Identify which cell holds the provided text, then report its (X, Y) central coordinate. 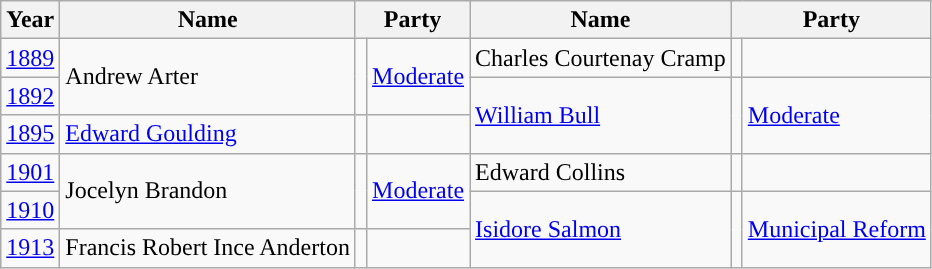
Municipal Reform (836, 229)
Andrew Arter (208, 77)
1910 (30, 210)
1889 (30, 58)
Year (30, 20)
1901 (30, 172)
Isidore Salmon (601, 229)
Edward Collins (601, 172)
Francis Robert Ince Anderton (208, 248)
Edward Goulding (208, 134)
1895 (30, 134)
William Bull (601, 115)
1892 (30, 96)
Jocelyn Brandon (208, 191)
1913 (30, 248)
Charles Courtenay Cramp (601, 58)
